Identify which cell holds the provided text, then report its (x, y) central coordinate. 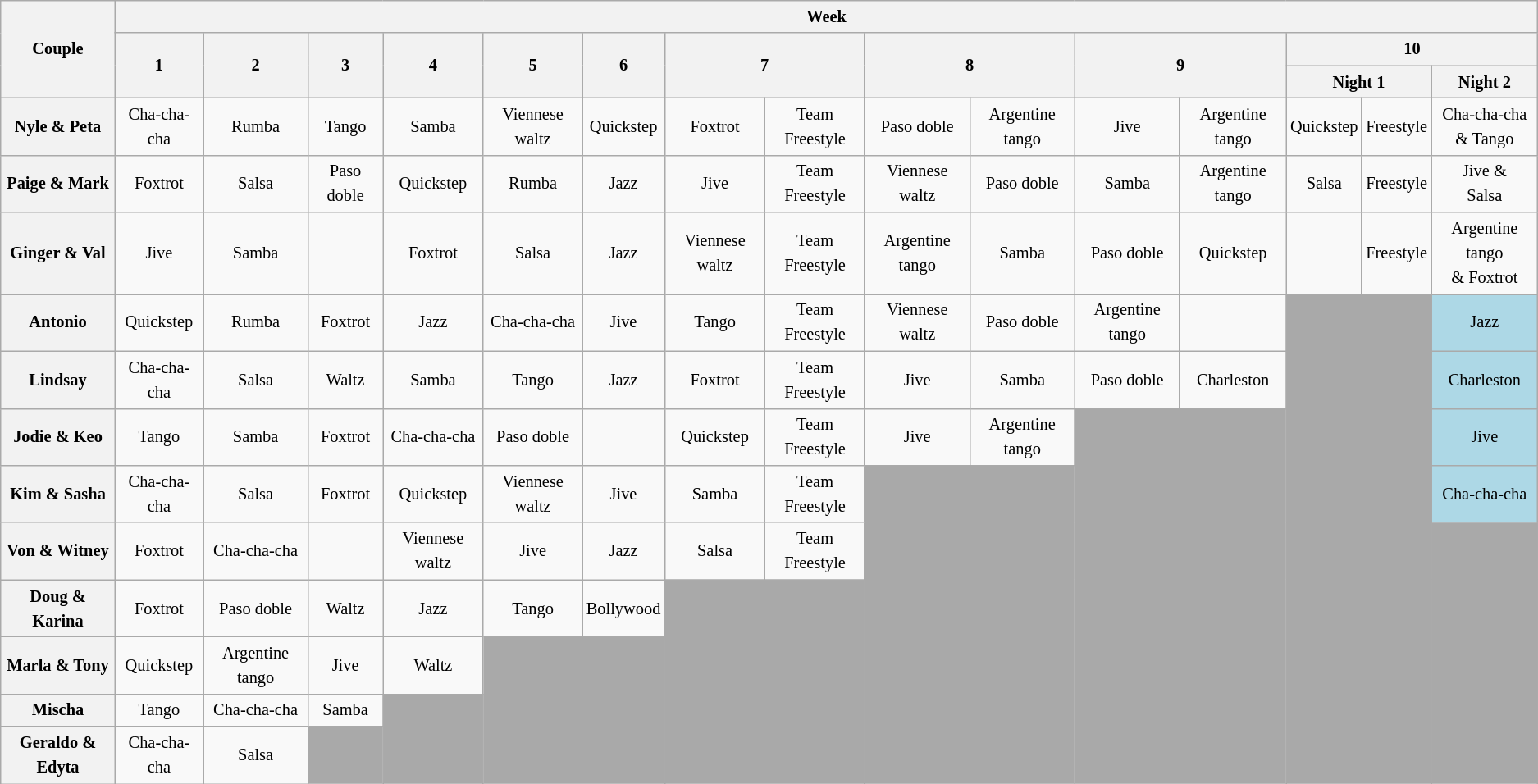
Geraldo & Edyta (58, 755)
Night 1 (1358, 82)
Doug & Karina (58, 609)
Couple (58, 49)
10 (1412, 49)
Nyle & Peta (58, 126)
Kim & Sasha (58, 494)
Antonio (58, 322)
Week (827, 16)
Jive &Salsa (1485, 184)
Jodie & Keo (58, 437)
7 (764, 66)
5 (533, 66)
Marla & Tony (58, 665)
Paige & Mark (58, 184)
6 (623, 66)
Argentine tango& Foxtrot (1485, 253)
Cha-cha-cha& Tango (1485, 126)
2 (256, 66)
Mischa (58, 710)
Night 2 (1485, 82)
9 (1180, 66)
8 (970, 66)
Lindsay (58, 380)
Von & Witney (58, 551)
Bollywood (623, 609)
3 (346, 66)
4 (433, 66)
1 (159, 66)
Ginger & Val (58, 253)
